Return (x, y) of the center of cell containing provided text 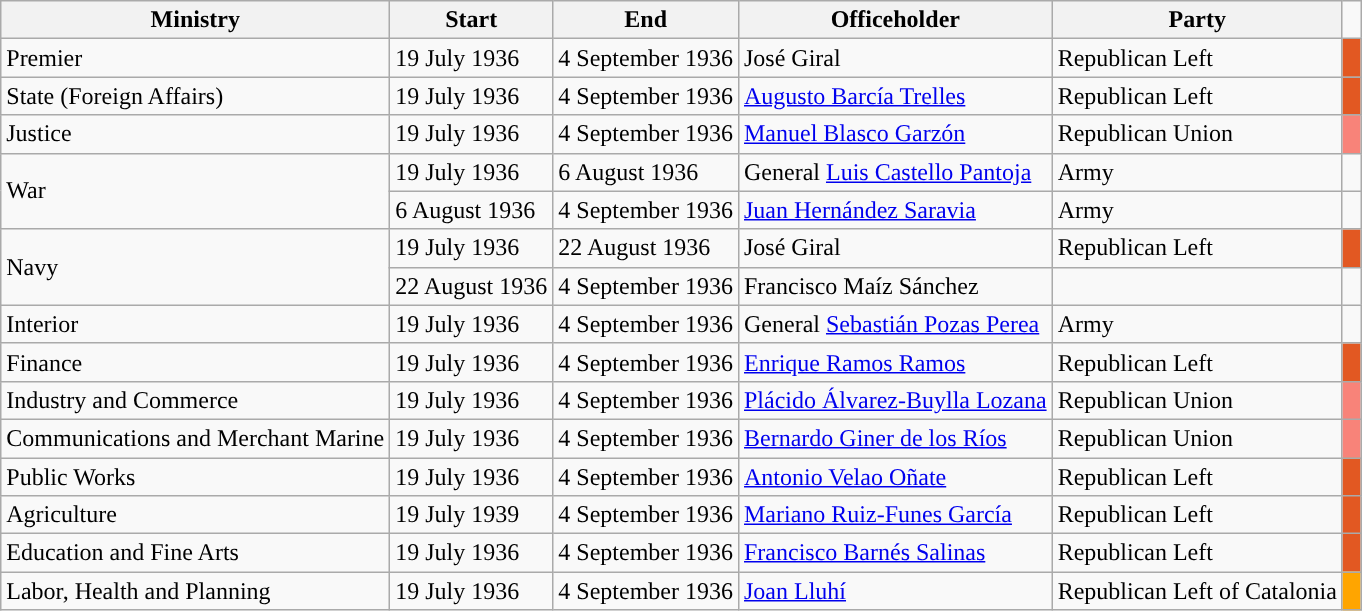
State (Foreign Affairs) (196, 96)
Joan Lluhí (895, 591)
Navy (196, 267)
Finance (196, 362)
Officeholder (895, 20)
End (646, 20)
Republican Left of Catalonia (1197, 591)
Agriculture (196, 515)
Francisco Maíz Sánchez (895, 286)
Plácido Álvarez-Buylla Lozana (895, 400)
Labor, Health and Planning (196, 591)
Antonio Velao Oñate (895, 477)
Mariano Ruiz-Funes García (895, 515)
Francisco Barnés Salinas (895, 553)
Communications and Merchant Marine (196, 438)
Premier (196, 58)
War (196, 191)
Manuel Blasco Garzón (895, 134)
Bernardo Giner de los Ríos (895, 438)
General Sebastián Pozas Perea (895, 324)
Public Works (196, 477)
Ministry (196, 20)
Augusto Barcía Trelles (895, 96)
Enrique Ramos Ramos (895, 362)
Justice (196, 134)
General Luis Castello Pantoja (895, 172)
Industry and Commerce (196, 400)
Education and Fine Arts (196, 553)
Party (1197, 20)
Interior (196, 324)
Start (472, 20)
Juan Hernández Saravia (895, 210)
19 July 1939 (472, 515)
